From the cell containing the given text, extract its center point as (X, Y) coordinate. 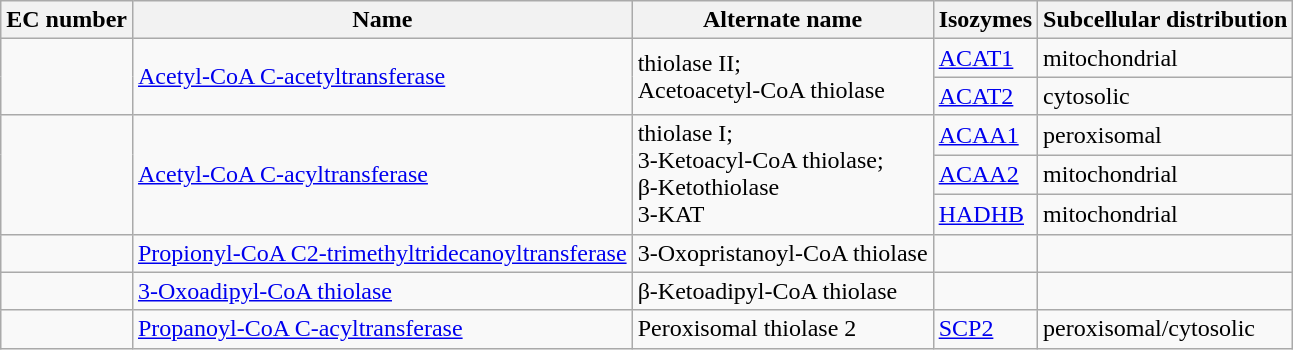
EC number (67, 20)
Acetyl-CoA C-acyltransferase (382, 174)
Propionyl-CoA C2-trimethyltridecanoyltransferase (382, 253)
Alternate name (782, 20)
SCP2 (985, 329)
ACAT2 (985, 96)
HADHB (985, 214)
3-Oxoadipyl-CoA thiolase (382, 291)
β-Ketoadipyl-CoA thiolase (782, 291)
peroxisomal/cytosolic (1166, 329)
ACAA1 (985, 135)
thiolase I;3-Ketoacyl-CoA thiolase;β-Ketothiolase3-KAT (782, 174)
Acetyl-CoA C-acetyltransferase (382, 77)
Subcellular distribution (1166, 20)
ACAT1 (985, 58)
Propanoyl-CoA C-acyltransferase (382, 329)
Isozymes (985, 20)
Peroxisomal thiolase 2 (782, 329)
cytosolic (1166, 96)
peroxisomal (1166, 135)
Name (382, 20)
3-Oxopristanoyl-CoA thiolase (782, 253)
thiolase II;Acetoacetyl-CoA thiolase (782, 77)
ACAA2 (985, 175)
